Return (x, y) of the center of cell containing provided text 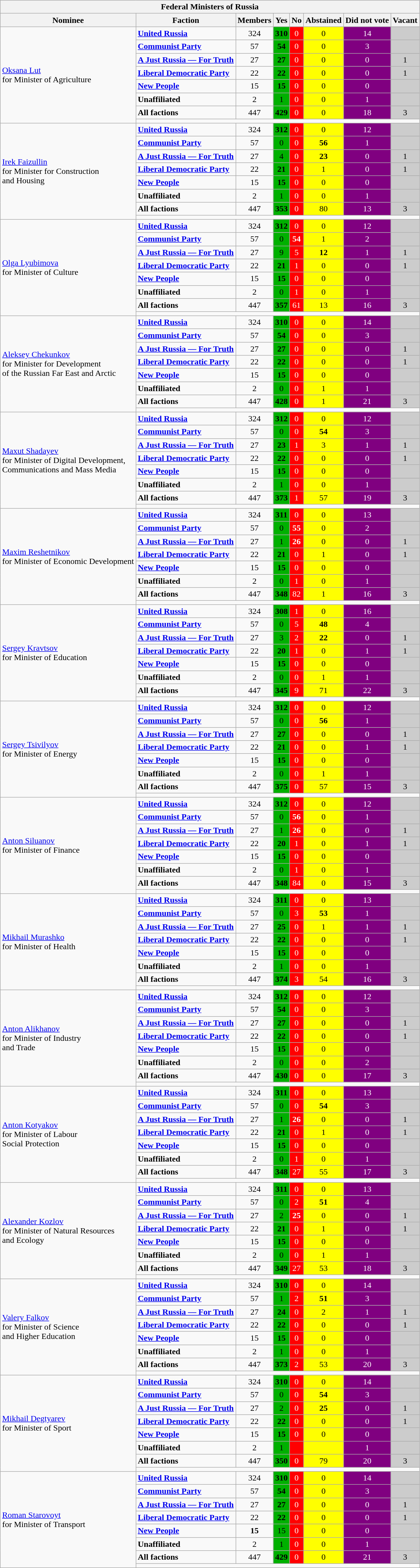
Anton Siluanovfor Minister of Finance (68, 845)
Vacant (405, 20)
Maxim Reshetnikovfor Minister of Economic Development (68, 556)
350 (282, 1461)
82 (297, 594)
Did not vote (367, 20)
Olga Lyubimovafor Minister of Culture (68, 268)
80 (323, 209)
374 (282, 979)
Sergey Tsivilyovfor Minister of Energy (68, 749)
19 (367, 498)
375 (282, 787)
24 (282, 1312)
Alexander Kozlovfor Minister of Natural Resourcesand Ecology (68, 1231)
345 (282, 690)
71 (323, 690)
Sergey Kravtsovfor Minister of Education (68, 653)
428 (282, 402)
79 (323, 1461)
Oksana Lutfor Minister of Agriculture (68, 75)
Irek Faizullinfor Minister for Constructionand Housing (68, 171)
357 (282, 305)
Mikhail Murashkofor Minister of Health (68, 942)
61 (297, 305)
Maxut Shadayevfor Minister of Digital Development,Communications and Mass Media (68, 460)
353 (282, 209)
Mikhail Degtyarevfor Minister of Sport (68, 1423)
Nominee (68, 20)
Anton Alikhanovfor Minister of Industryand Trade (68, 1038)
Aleksey Chekunkovfor Minister for Developmentof the Russian Far East and Arctic (68, 364)
84 (297, 883)
No (297, 20)
Roman Starovoytfor Minister of Transport (68, 1519)
Abstained (323, 20)
430 (282, 1076)
Valery Falkovfor Minister of Scienceand Higher Education (68, 1327)
Yes (282, 20)
48 (323, 624)
Members (255, 20)
Anton Kotyakovfor Minister of LabourSocial Protection (68, 1134)
349 (282, 1268)
308 (282, 611)
Faction (186, 20)
Federal Ministers of Russia (210, 7)
